For the text-containing cell, return its midpoint in [x, y] coordinate format. 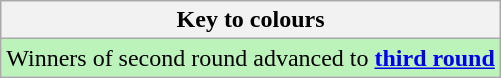
Key to colours [251, 20]
Winners of second round advanced to third round [251, 58]
